From the cell containing the given text, extract its center point as [X, Y] coordinate. 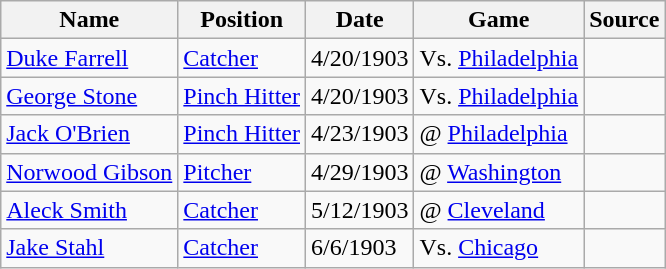
5/12/1903 [360, 210]
Position [242, 20]
Pitcher [242, 172]
@ Philadelphia [499, 134]
6/6/1903 [360, 248]
Aleck Smith [90, 210]
Vs. Chicago [499, 248]
@ Cleveland [499, 210]
Jack O'Brien [90, 134]
4/23/1903 [360, 134]
Source [624, 20]
@ Washington [499, 172]
Norwood Gibson [90, 172]
Name [90, 20]
4/29/1903 [360, 172]
Game [499, 20]
Duke Farrell [90, 58]
Jake Stahl [90, 248]
George Stone [90, 96]
Date [360, 20]
